Return (X, Y) of the center of cell containing provided text 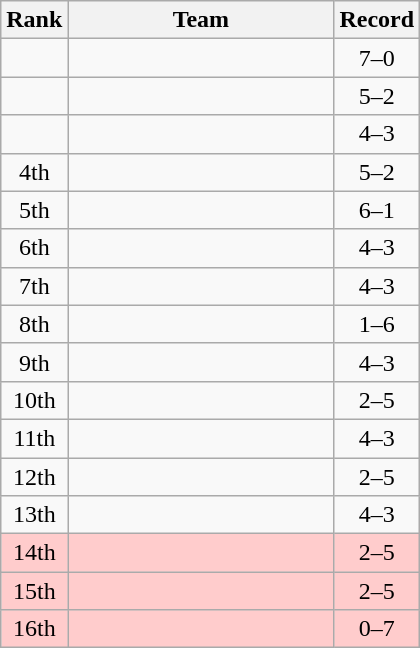
0–7 (377, 629)
10th (34, 400)
15th (34, 591)
Record (377, 20)
13th (34, 515)
7th (34, 286)
7–0 (377, 58)
6–1 (377, 210)
11th (34, 438)
16th (34, 629)
6th (34, 248)
4th (34, 172)
14th (34, 553)
9th (34, 362)
1–6 (377, 324)
5th (34, 210)
12th (34, 477)
Rank (34, 20)
Team (201, 20)
8th (34, 324)
